Pinpoint the cell where the given text exists, returning its (X, Y) midpoint coordinate. 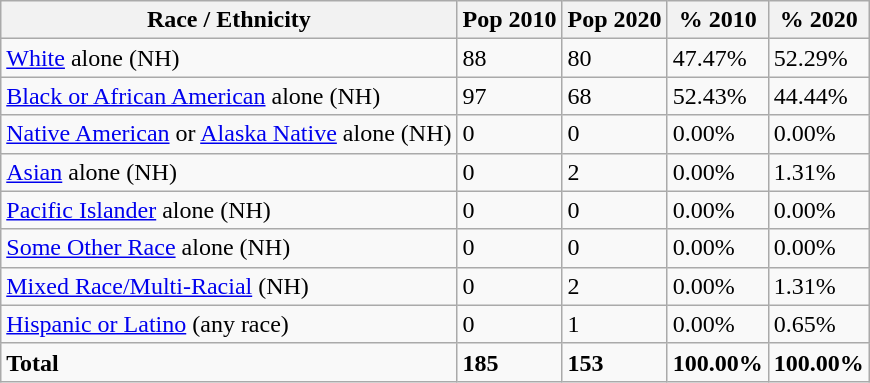
0.65% (818, 324)
1 (614, 324)
44.44% (818, 96)
68 (614, 96)
Pacific Islander alone (NH) (229, 210)
Hispanic or Latino (any race) (229, 324)
88 (510, 58)
Pop 2010 (510, 20)
80 (614, 58)
White alone (NH) (229, 58)
% 2020 (818, 20)
% 2010 (718, 20)
97 (510, 96)
Pop 2020 (614, 20)
Race / Ethnicity (229, 20)
Total (229, 362)
Mixed Race/Multi-Racial (NH) (229, 286)
Black or African American alone (NH) (229, 96)
52.29% (818, 58)
52.43% (718, 96)
47.47% (718, 58)
Some Other Race alone (NH) (229, 248)
Native American or Alaska Native alone (NH) (229, 134)
Asian alone (NH) (229, 172)
153 (614, 362)
185 (510, 362)
